From the cell containing the given text, extract its center point as [X, Y] coordinate. 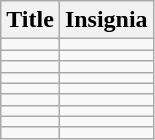
Title [30, 20]
Insignia [106, 20]
